Pinpoint the cell where the given text exists, returning its (X, Y) midpoint coordinate. 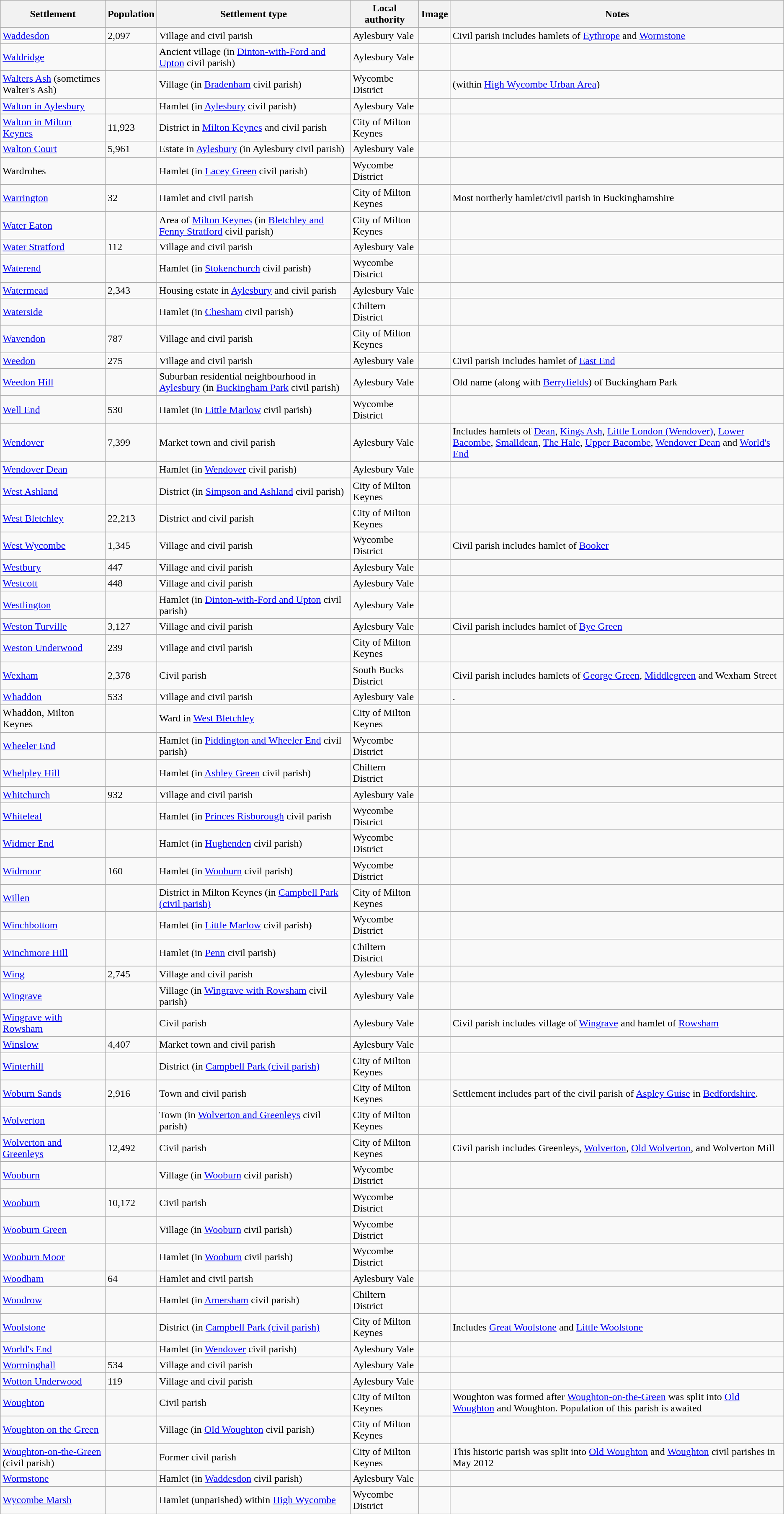
Whitchurch (53, 795)
This historic parish was split into Old Woughton and Woughton civil parishes in May 2012 (617, 1457)
. (617, 697)
Wolverton (53, 1121)
Westcott (53, 583)
South Bucks District (385, 675)
Civil parish includes Greenleys, Wolverton, Old Wolverton, and Wolverton Mill (617, 1148)
Wingrave with Rowsham (53, 1023)
World's End (53, 1349)
7,399 (131, 442)
160 (131, 871)
Winslow (53, 1044)
11,923 (131, 127)
Weston Underwood (53, 648)
Civil parish includes village of Wingrave and hamlet of Rowsham (617, 1023)
Waterside (53, 312)
Willen (53, 898)
Wardrobes (53, 171)
Woodrow (53, 1300)
Widmoor (53, 871)
Winchbottom (53, 925)
Hamlet (in Waddesdon civil parish) (253, 1479)
534 (131, 1365)
Area of Milton Keynes (in Bletchley and Fenny Stratford civil parish) (253, 225)
Walters Ash (sometimes Walter's Ash) (53, 85)
Westbury (53, 567)
Hamlet (in Ashley Green civil parish) (253, 773)
Ancient village (in Dinton-with-Ford and Upton civil parish) (253, 57)
10,172 (131, 1202)
112 (131, 247)
Hamlet (unparished) within High Wycombe (253, 1501)
32 (131, 198)
Woughton-on-the-Green (civil parish) (53, 1457)
Water Stratford (53, 247)
Former civil parish (253, 1457)
Village (in Bradenham civil parish) (253, 85)
2,745 (131, 974)
Wormstone (53, 1479)
Watermead (53, 290)
2,097 (131, 36)
Winchmore Hill (53, 953)
Civil parish includes hamlets of George Green, Middlegreen and Wexham Street (617, 675)
Woolstone (53, 1327)
Wycombe Marsh (53, 1501)
Civil parish includes hamlet of Booker (617, 545)
3,127 (131, 626)
Hamlet (in Dinton-with-Ford and Upton civil parish) (253, 605)
Whelpley Hill (53, 773)
(within High Wycombe Urban Area) (617, 85)
Ward in West Bletchley (253, 719)
Waldridge (53, 57)
530 (131, 410)
Winterhill (53, 1066)
Hamlet (in Hughenden civil parish) (253, 844)
Wotton Underwood (53, 1381)
Warrington (53, 198)
Civil parish includes hamlet of Bye Green (617, 626)
Waterend (53, 268)
West Bletchley (53, 519)
Image (435, 14)
Wolverton and Greenleys (53, 1148)
Hamlet (in Princes Risborough civil parish (253, 816)
Woburn Sands (53, 1093)
Weedon (53, 361)
Woodham (53, 1279)
Settlement includes part of the civil parish of Aspley Guise in Bedfordshire. (617, 1093)
Estate in Aylesbury (in Aylesbury civil parish) (253, 149)
Weedon Hill (53, 382)
Woughton on the Green (53, 1429)
Hamlet (in Aylesbury civil parish) (253, 106)
275 (131, 361)
Wavendon (53, 339)
Wooburn Green (53, 1230)
Wingrave (53, 995)
Hamlet (in Chesham civil parish) (253, 312)
Whaddon (53, 697)
533 (131, 697)
Settlement (53, 14)
Wendover Dean (53, 470)
932 (131, 795)
Walton in Milton Keynes (53, 127)
Village (in Old Woughton civil parish) (253, 1429)
Whiteleaf (53, 816)
Wooburn Moor (53, 1257)
Woughton was formed after Woughton-on-the-Green was split into Old Woughton and Woughton. Population of this parish is awaited (617, 1403)
Settlement type (253, 14)
Civil parish includes hamlets of Eythrope and Wormstone (617, 36)
Wing (53, 974)
Hamlet (in Penn civil parish) (253, 953)
Woughton (53, 1403)
Well End (53, 410)
Wexham (53, 675)
447 (131, 567)
Local authority (385, 14)
4,407 (131, 1044)
Town (in Wolverton and Greenleys civil parish) (253, 1121)
District in Milton Keynes and civil parish (253, 127)
2,916 (131, 1093)
Walton in Aylesbury (53, 106)
119 (131, 1381)
Wheeler End (53, 746)
22,213 (131, 519)
64 (131, 1279)
Village (in Wingrave with Rowsham civil parish) (253, 995)
District (in Simpson and Ashland civil parish) (253, 491)
Population (131, 14)
2,343 (131, 290)
Hamlet (in Piddington and Wheeler End civil parish) (253, 746)
District and civil parish (253, 519)
Whaddon, Milton Keynes (53, 719)
Hamlet (in Amersham civil parish) (253, 1300)
Suburban residential neighbourhood in Aylesbury (in Buckingham Park civil parish) (253, 382)
1,345 (131, 545)
Housing estate in Aylesbury and civil parish (253, 290)
Worminghall (53, 1365)
5,961 (131, 149)
Notes (617, 14)
Includes hamlets of Dean, Kings Ash, Little London (Wendover), Lower Bacombe, Smalldean, The Hale, Upper Bacombe, Wendover Dean and World's End (617, 442)
Most northerly hamlet/civil parish in Buckinghamshire (617, 198)
448 (131, 583)
239 (131, 648)
Weston Turville (53, 626)
Waddesdon (53, 36)
Old name (along with Berryfields) of Buckingham Park (617, 382)
District in Milton Keynes (in Campbell Park (civil parish) (253, 898)
West Ashland (53, 491)
Includes Great Woolstone and Little Woolstone (617, 1327)
Hamlet (in Stokenchurch civil parish) (253, 268)
Town and civil parish (253, 1093)
12,492 (131, 1148)
2,378 (131, 675)
Widmer End (53, 844)
West Wycombe (53, 545)
Hamlet (in Lacey Green civil parish) (253, 171)
Water Eaton (53, 225)
787 (131, 339)
Walton Court (53, 149)
Wendover (53, 442)
Westlington (53, 605)
Civil parish includes hamlet of East End (617, 361)
